From the cell containing the given text, extract its center point as (x, y) coordinate. 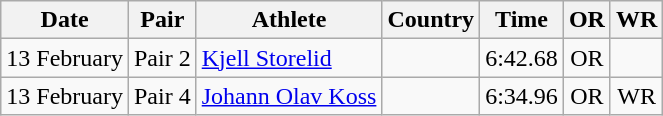
Pair (162, 20)
Date (65, 20)
Country (431, 20)
Johann Olav Koss (289, 96)
Athlete (289, 20)
6:42.68 (522, 58)
6:34.96 (522, 96)
Kjell Storelid (289, 58)
Time (522, 20)
Pair 4 (162, 96)
Pair 2 (162, 58)
